From the cell containing the given text, extract its center point as [X, Y] coordinate. 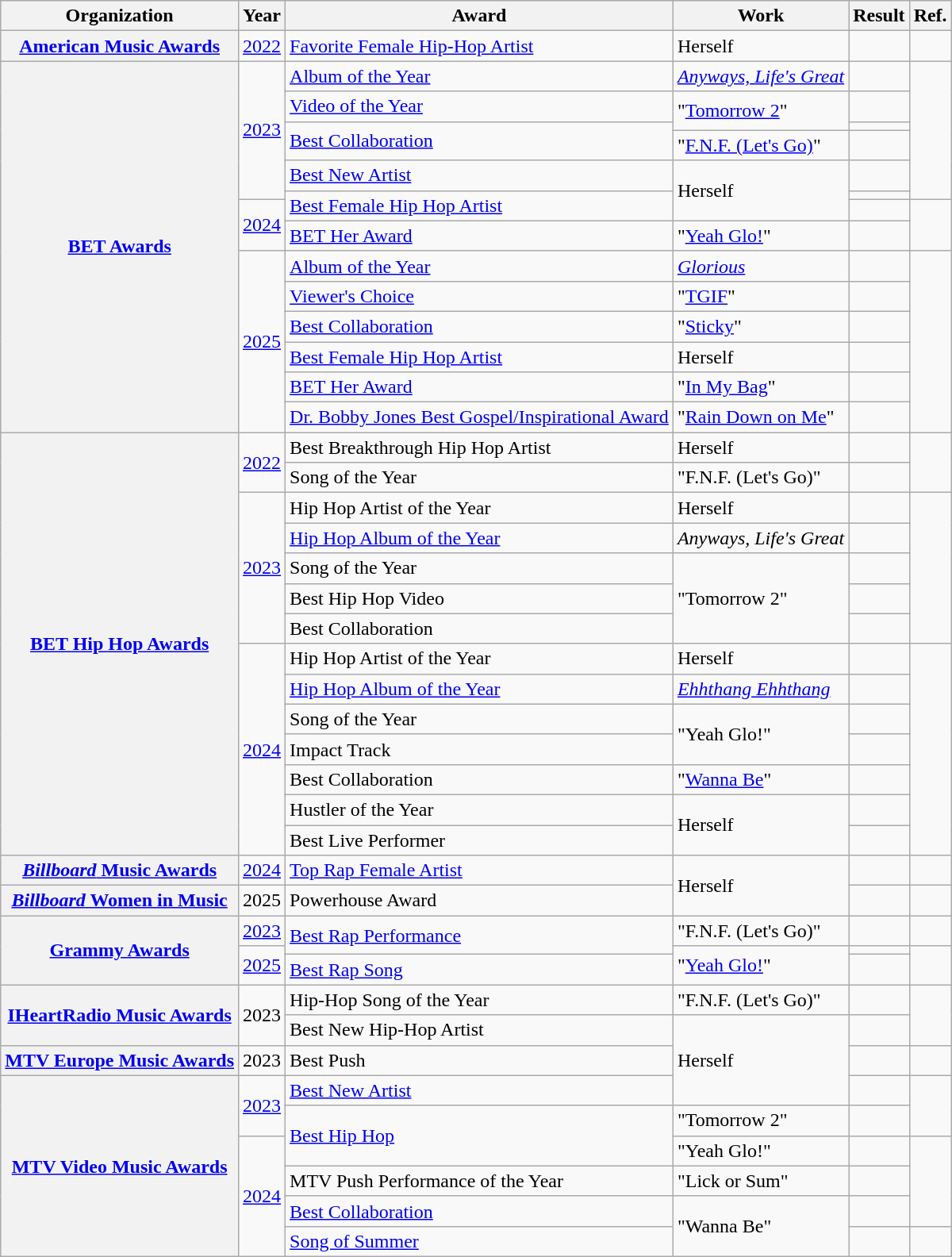
Hustler of the Year [479, 809]
BET Hip Hop Awards [120, 644]
Viewer's Choice [479, 296]
Video of the Year [479, 106]
Ref. [930, 16]
Favorite Female Hip-Hop Artist [479, 46]
Best Hip Hop [479, 1136]
MTV Europe Music Awards [120, 1060]
Powerhouse Award [479, 901]
Best Push [479, 1060]
MTV Push Performance of the Year [479, 1181]
Glorious [760, 266]
MTV Video Music Awards [120, 1166]
Best Rap Performance [479, 935]
Billboard Music Awards [120, 871]
Dr. Bobby Jones Best Gospel/Inspirational Award [479, 417]
Best Live Performer [479, 840]
"TGIF" [760, 296]
BET Awards [120, 247]
American Music Awards [120, 46]
Grammy Awards [120, 951]
Result [879, 16]
Hip-Hop Song of the Year [479, 1000]
Impact Track [479, 749]
Song of Summer [479, 1241]
Best Rap Song [479, 970]
Ehhthang Ehhthang [760, 689]
"Lick or Sum" [760, 1181]
Billboard Women in Music [120, 901]
IHeartRadio Music Awards [120, 1015]
Best Hip Hop Video [479, 598]
"In My Bag" [760, 387]
"Rain Down on Me" [760, 417]
"Sticky" [760, 326]
Year [262, 16]
Award [479, 16]
Work [760, 16]
Best New Hip-Hop Artist [479, 1030]
Top Rap Female Artist [479, 871]
Best Breakthrough Hip Hop Artist [479, 448]
Organization [120, 16]
